Output the [X, Y] coordinate of the center of the cell containing the given text.  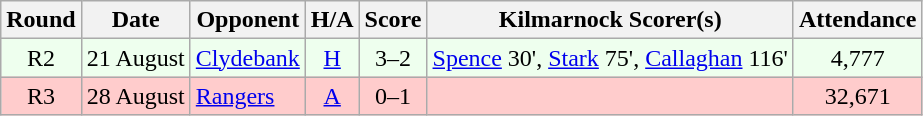
H/A [332, 20]
32,671 [857, 96]
4,777 [857, 58]
Score [393, 20]
21 August [136, 58]
0–1 [393, 96]
R2 [41, 58]
3–2 [393, 58]
Rangers [248, 96]
Clydebank [248, 58]
H [332, 58]
Date [136, 20]
Spence 30', Stark 75', Callaghan 116' [610, 58]
Attendance [857, 20]
Opponent [248, 20]
Kilmarnock Scorer(s) [610, 20]
28 August [136, 96]
R3 [41, 96]
A [332, 96]
Round [41, 20]
